Identify which cell holds the provided text, then report its (X, Y) central coordinate. 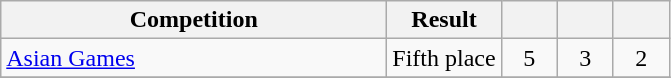
2 (641, 58)
5 (529, 58)
Fifth place (444, 58)
Asian Games (194, 58)
Result (444, 20)
Competition (194, 20)
3 (585, 58)
